Search for the cell housing the specified text and yield its (x, y) center coordinate. 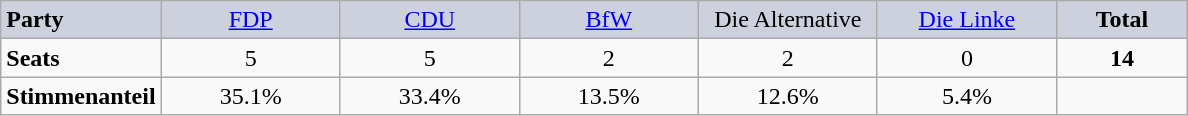
Die Alternative (788, 20)
33.4% (430, 96)
Die Linke (966, 20)
Seats (81, 58)
Party (81, 20)
12.6% (788, 96)
14 (1122, 58)
FDP (250, 20)
5.4% (966, 96)
CDU (430, 20)
35.1% (250, 96)
BfW (608, 20)
Total (1122, 20)
0 (966, 58)
13.5% (608, 96)
Stimmenanteil (81, 96)
